Return [X, Y] of the center of cell containing provided text 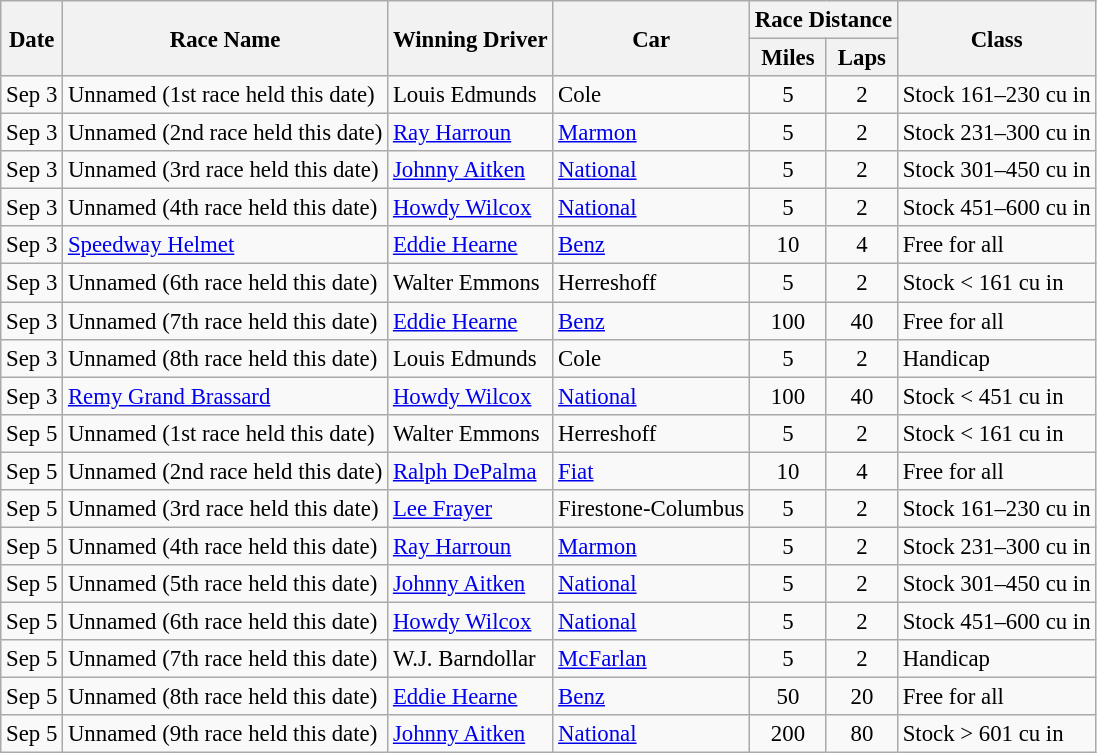
Date [32, 38]
Speedway Helmet [226, 245]
200 [788, 734]
80 [862, 734]
McFarlan [652, 659]
50 [788, 697]
Stock > 601 cu in [996, 734]
Ralph DePalma [470, 471]
Class [996, 38]
Unnamed (5th race held this date) [226, 584]
Miles [788, 58]
Unnamed (9th race held this date) [226, 734]
Firestone-Columbus [652, 509]
Car [652, 38]
W.J. Barndollar [470, 659]
Lee Frayer [470, 509]
Stock < 451 cu in [996, 396]
Remy Grand Brassard [226, 396]
Fiat [652, 471]
Race Name [226, 38]
Winning Driver [470, 38]
Laps [862, 58]
Race Distance [823, 20]
20 [862, 697]
